Find where the given text appears and provide that cell's center as [X, Y] coordinate. 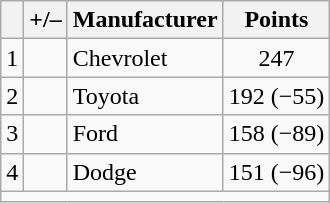
158 (−89) [276, 134]
192 (−55) [276, 96]
Points [276, 20]
151 (−96) [276, 172]
Chevrolet [145, 58]
3 [12, 134]
Dodge [145, 172]
Ford [145, 134]
Manufacturer [145, 20]
4 [12, 172]
247 [276, 58]
+/– [46, 20]
1 [12, 58]
Toyota [145, 96]
2 [12, 96]
